Extract the [x, y] coordinate from the center of the cell holding the provided text.  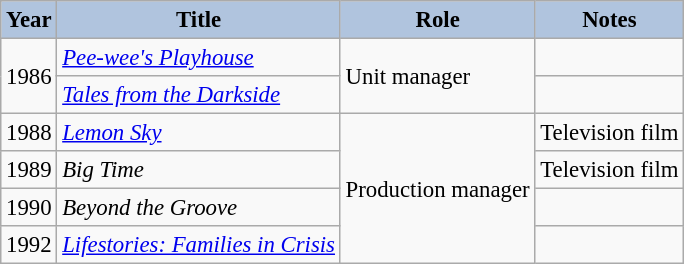
Role [438, 20]
Lemon Sky [198, 133]
Unit manager [438, 76]
Title [198, 20]
Beyond the Groove [198, 208]
Big Time [198, 170]
Pee-wee's Playhouse [198, 58]
Tales from the Darkside [198, 95]
1988 [29, 133]
Lifestories: Families in Crisis [198, 245]
1989 [29, 170]
Year [29, 20]
1990 [29, 208]
Notes [610, 20]
1986 [29, 76]
Production manager [438, 189]
1992 [29, 245]
